Provide the (X, Y) coordinate of the cell's center where the given text is located.  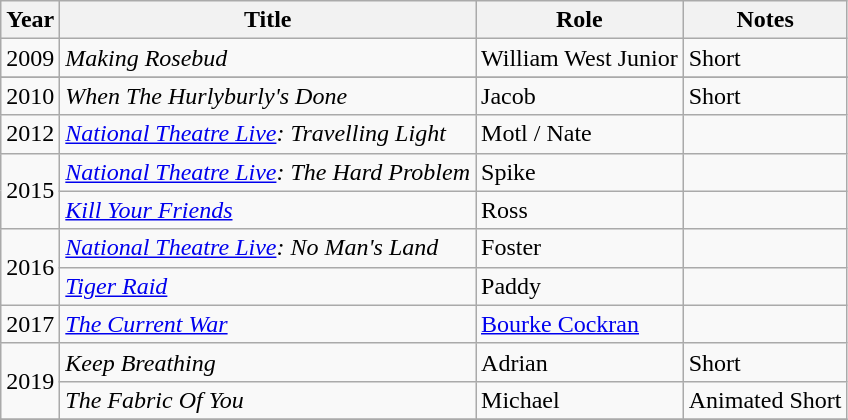
Keep Breathing (268, 362)
National Theatre Live: No Man's Land (268, 248)
Jacob (580, 96)
Michael (580, 400)
2010 (30, 96)
Tiger Raid (268, 286)
Notes (765, 20)
National Theatre Live: Travelling Light (268, 134)
Motl / Nate (580, 134)
Bourke Cockran (580, 324)
Paddy (580, 286)
2009 (30, 58)
When The Hurlyburly's Done (268, 96)
Adrian (580, 362)
2012 (30, 134)
2015 (30, 191)
Animated Short (765, 400)
Foster (580, 248)
Role (580, 20)
2017 (30, 324)
2019 (30, 381)
Year (30, 20)
Making Rosebud (268, 58)
Kill Your Friends (268, 210)
Title (268, 20)
The Fabric Of You (268, 400)
William West Junior (580, 58)
Ross (580, 210)
Spike (580, 172)
The Current War (268, 324)
National Theatre Live: The Hard Problem (268, 172)
2016 (30, 267)
